For the text-containing cell, return its midpoint in (x, y) coordinate format. 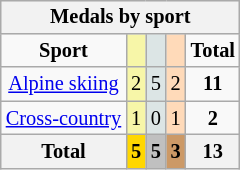
Alpine skiing (64, 84)
13 (213, 152)
Sport (64, 51)
Cross-country (64, 118)
0 (156, 118)
3 (176, 152)
Medals by sport (120, 17)
11 (213, 84)
